Extract the [x, y] coordinate from the center of the cell holding the provided text.  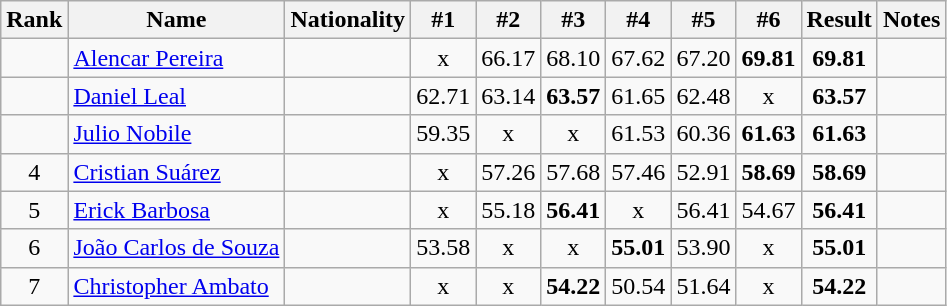
55.18 [508, 210]
Erick Barbosa [176, 210]
Julio Nobile [176, 134]
53.90 [704, 248]
6 [34, 248]
4 [34, 172]
57.46 [638, 172]
Result [839, 20]
#2 [508, 20]
#3 [574, 20]
Rank [34, 20]
Cristian Suárez [176, 172]
52.91 [704, 172]
#5 [704, 20]
#1 [444, 20]
João Carlos de Souza [176, 248]
#6 [768, 20]
Daniel Leal [176, 96]
57.68 [574, 172]
5 [34, 210]
Alencar Pereira [176, 58]
53.58 [444, 248]
67.20 [704, 58]
61.53 [638, 134]
60.36 [704, 134]
66.17 [508, 58]
68.10 [574, 58]
Christopher Ambato [176, 286]
7 [34, 286]
Notes [911, 20]
#4 [638, 20]
50.54 [638, 286]
67.62 [638, 58]
63.14 [508, 96]
Nationality [348, 20]
62.71 [444, 96]
61.65 [638, 96]
Name [176, 20]
57.26 [508, 172]
51.64 [704, 286]
59.35 [444, 134]
62.48 [704, 96]
54.67 [768, 210]
